Capture the cell that displays the provided text and extract its [X, Y] central coordinate. 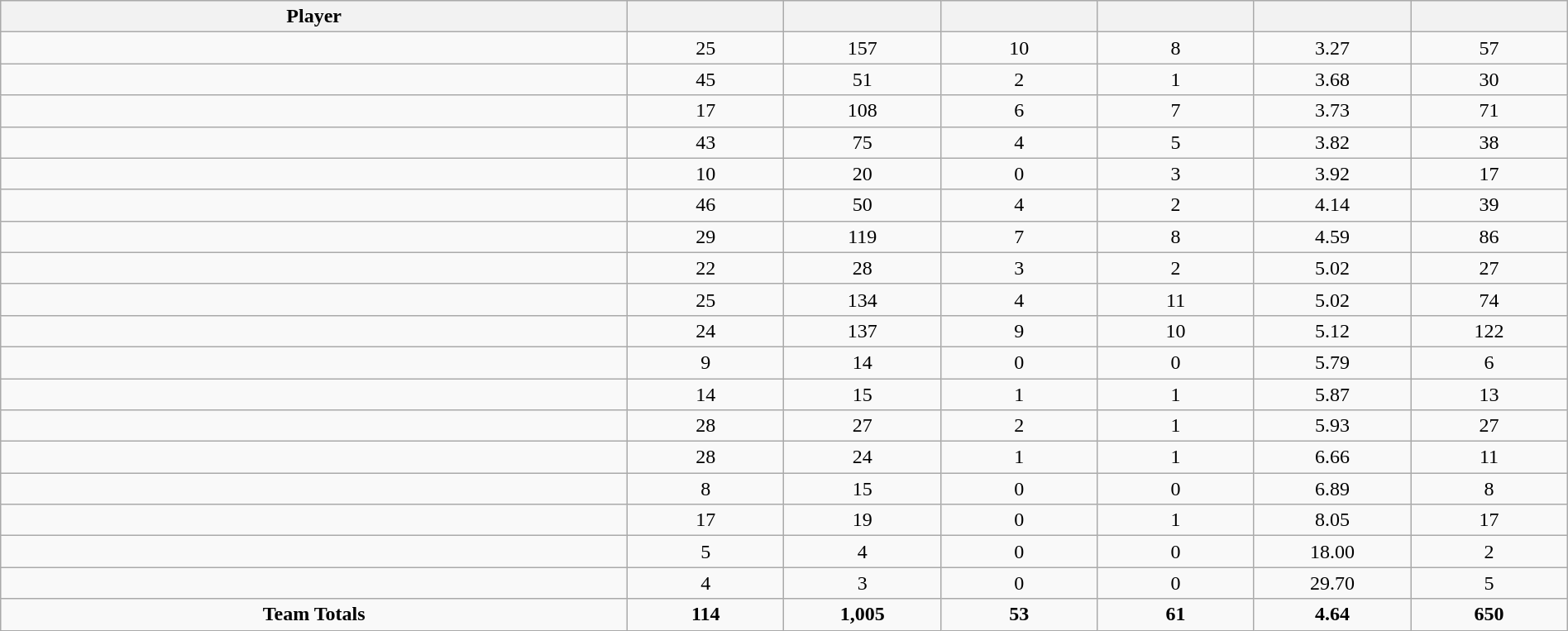
134 [862, 299]
3.73 [1331, 111]
3.68 [1331, 79]
71 [1489, 111]
6.66 [1331, 457]
4.14 [1331, 205]
13 [1489, 394]
57 [1489, 48]
3.27 [1331, 48]
119 [862, 237]
50 [862, 205]
22 [706, 268]
19 [862, 520]
61 [1176, 614]
114 [706, 614]
45 [706, 79]
29 [706, 237]
39 [1489, 205]
30 [1489, 79]
1,005 [862, 614]
650 [1489, 614]
75 [862, 142]
74 [1489, 299]
Player [314, 17]
157 [862, 48]
3.82 [1331, 142]
53 [1019, 614]
5.93 [1331, 426]
46 [706, 205]
122 [1489, 331]
86 [1489, 237]
4.64 [1331, 614]
8.05 [1331, 520]
20 [862, 174]
18.00 [1331, 552]
6.89 [1331, 489]
3.92 [1331, 174]
4.59 [1331, 237]
108 [862, 111]
5.79 [1331, 362]
38 [1489, 142]
29.70 [1331, 583]
5.12 [1331, 331]
51 [862, 79]
Team Totals [314, 614]
137 [862, 331]
43 [706, 142]
5.87 [1331, 394]
